Detect which cell encompasses the target text, then output its [x, y] center coordinate. 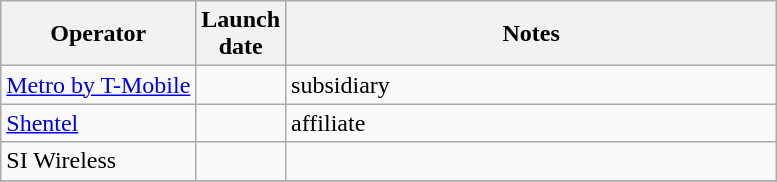
Operator [98, 34]
Shentel [98, 123]
subsidiary [532, 85]
Notes [532, 34]
SI Wireless [98, 161]
affiliate [532, 123]
Metro by T-Mobile [98, 85]
Launchdate [241, 34]
